From the cell containing the given text, extract its center point as (X, Y) coordinate. 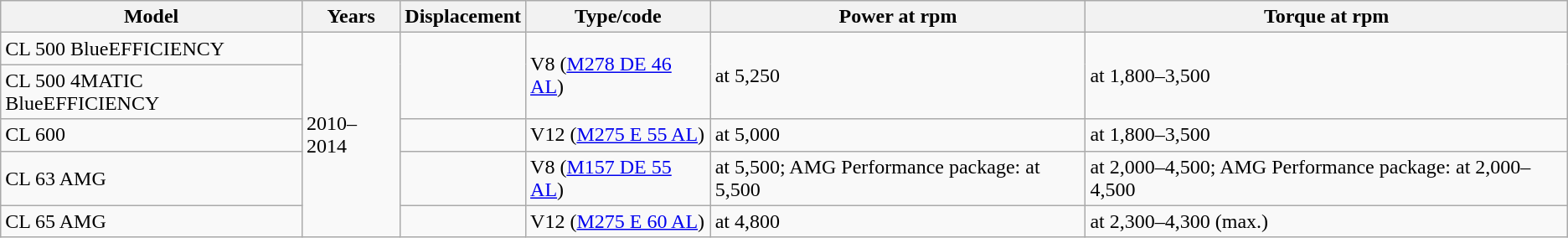
at 5,500; AMG Performance package: at 5,500 (898, 178)
Model (152, 17)
CL 63 AMG (152, 178)
at 2,000–4,500; AMG Performance package: at 2,000–4,500 (1327, 178)
V12 (M275 E 55 AL) (618, 135)
V8 (M278 DE 46 AL) (618, 75)
CL 65 AMG (152, 221)
Type/code (618, 17)
Torque at rpm (1327, 17)
V8 (M157 DE 55 AL) (618, 178)
2010–2014 (350, 135)
CL 600 (152, 135)
Power at rpm (898, 17)
V12 (M275 E 60 AL) (618, 221)
at 4,800 (898, 221)
Displacement (463, 17)
CL 500 BlueEFFICIENCY (152, 49)
at 5,250 (898, 75)
CL 500 4MATIC BlueEFFICIENCY (152, 92)
at 5,000 (898, 135)
at 2,300–4,300 (max.) (1327, 221)
Years (350, 17)
